Output the [X, Y] coordinate of the center of the cell containing the given text.  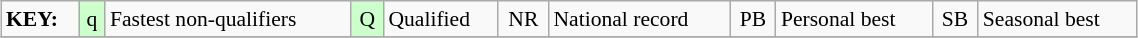
q [92, 19]
Seasonal best [1058, 19]
Qualified [440, 19]
Q [367, 19]
Personal best [854, 19]
KEY: [40, 19]
Fastest non-qualifiers [228, 19]
SB [955, 19]
NR [523, 19]
National record [639, 19]
PB [753, 19]
